Locate the cell with the specified text and output its [X, Y] center coordinate. 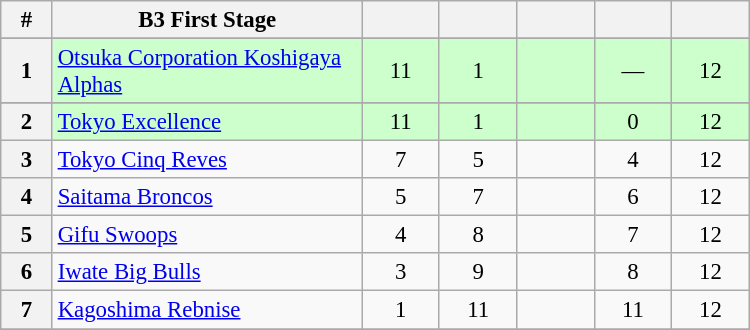
Kagoshima Rebnise [207, 310]
Tokyo Cinq Reves [207, 160]
B3 First Stage [207, 20]
Gifu Swoops [207, 235]
Saitama Broncos [207, 197]
Iwate Big Bulls [207, 273]
0 [632, 122]
9 [478, 273]
2 [27, 122]
Otsuka Corporation Koshigaya Alphas [207, 72]
— [632, 72]
Tokyo Excellence [207, 122]
# [27, 20]
